Identify which cell holds the provided text, then report its (x, y) central coordinate. 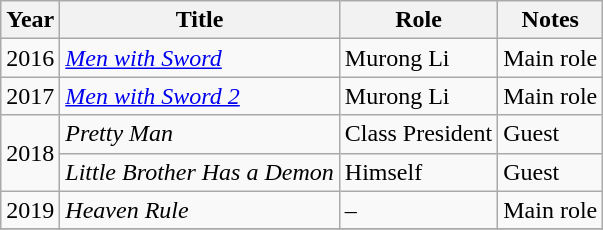
2016 (30, 58)
2017 (30, 96)
Role (418, 20)
Notes (550, 20)
Men with Sword 2 (200, 96)
Heaven Rule (200, 210)
Year (30, 20)
2019 (30, 210)
Men with Sword (200, 58)
Himself (418, 172)
2018 (30, 153)
– (418, 210)
Pretty Man (200, 134)
Title (200, 20)
Class President (418, 134)
Little Brother Has a Demon (200, 172)
